Return (x, y) of the center of cell containing provided text 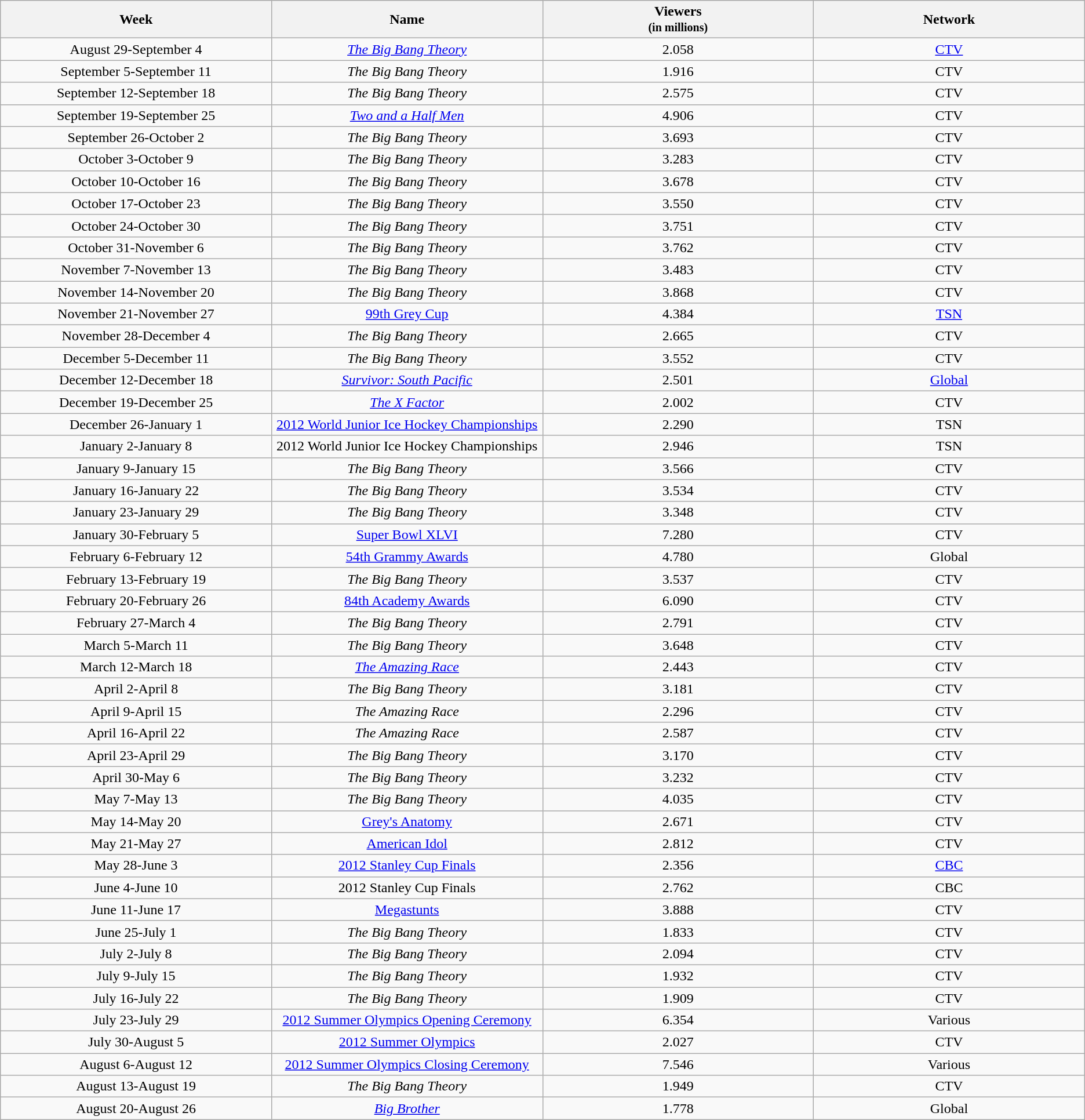
May 28-June 3 (136, 866)
January 23-January 29 (136, 512)
2012 Summer Olympics Opening Ceremony (407, 1020)
The X Factor (407, 402)
2012 Summer Olympics Closing Ceremony (407, 1064)
April 9-April 15 (136, 711)
3.232 (678, 777)
March 12-March 18 (136, 667)
Super Bowl XLVI (407, 534)
7.280 (678, 534)
June 25-July 1 (136, 932)
July 2-July 8 (136, 954)
3.170 (678, 755)
February 20-February 26 (136, 601)
3.550 (678, 203)
October 3-October 9 (136, 159)
Network (949, 20)
2.094 (678, 954)
2.356 (678, 866)
2012 Summer Olympics (407, 1042)
2.812 (678, 843)
April 2-April 8 (136, 689)
4.035 (678, 799)
3.678 (678, 181)
Megastunts (407, 910)
2.946 (678, 446)
6.090 (678, 601)
99th Grey Cup (407, 314)
Survivor: South Pacific (407, 380)
1.778 (678, 1108)
Week (136, 20)
7.546 (678, 1064)
1.909 (678, 998)
3.537 (678, 579)
May 7-May 13 (136, 799)
3.888 (678, 910)
January 30-February 5 (136, 534)
3.348 (678, 512)
September 5-September 11 (136, 71)
Grey's Anatomy (407, 821)
Viewers(in millions) (678, 20)
3.693 (678, 137)
September 26-October 2 (136, 137)
December 26-January 1 (136, 424)
July 16-July 22 (136, 998)
2.290 (678, 424)
2.671 (678, 821)
July 9-July 15 (136, 976)
2.587 (678, 733)
February 13-February 19 (136, 579)
4.906 (678, 115)
American Idol (407, 843)
June 4-June 10 (136, 888)
February 6-February 12 (136, 557)
October 24-October 30 (136, 226)
84th Academy Awards (407, 601)
April 23-April 29 (136, 755)
October 10-October 16 (136, 181)
July 23-July 29 (136, 1020)
3.648 (678, 645)
2.665 (678, 336)
August 6-August 12 (136, 1064)
Two and a Half Men (407, 115)
2.058 (678, 49)
July 30-August 5 (136, 1042)
December 5-December 11 (136, 358)
November 21-November 27 (136, 314)
May 21-May 27 (136, 843)
4.780 (678, 557)
54th Grammy Awards (407, 557)
4.384 (678, 314)
March 5-March 11 (136, 645)
3.534 (678, 490)
3.283 (678, 159)
3.751 (678, 226)
February 27-March 4 (136, 623)
2.443 (678, 667)
January 16-January 22 (136, 490)
January 9-January 15 (136, 468)
2.762 (678, 888)
2.501 (678, 380)
April 16-April 22 (136, 733)
2.296 (678, 711)
January 2-January 8 (136, 446)
November 28-December 4 (136, 336)
1.916 (678, 71)
August 13-August 19 (136, 1086)
2.791 (678, 623)
December 19-December 25 (136, 402)
3.868 (678, 292)
1.932 (678, 976)
November 14-November 20 (136, 292)
3.483 (678, 270)
August 29-September 4 (136, 49)
2.575 (678, 93)
3.181 (678, 689)
October 31-November 6 (136, 248)
August 20-August 26 (136, 1108)
1.949 (678, 1086)
Name (407, 20)
1.833 (678, 932)
3.552 (678, 358)
2.002 (678, 402)
3.762 (678, 248)
2.027 (678, 1042)
October 17-October 23 (136, 203)
May 14-May 20 (136, 821)
Big Brother (407, 1108)
November 7-November 13 (136, 270)
6.354 (678, 1020)
3.566 (678, 468)
April 30-May 6 (136, 777)
September 12-September 18 (136, 93)
June 11-June 17 (136, 910)
September 19-September 25 (136, 115)
December 12-December 18 (136, 380)
